Identify which cell holds the provided text, then report its [X, Y] central coordinate. 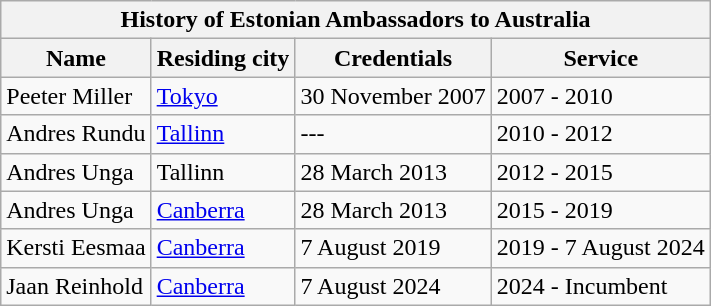
Andres Rundu [76, 134]
Name [76, 58]
--- [393, 134]
30 November 2007 [393, 96]
Service [600, 58]
2024 - Incumbent [600, 286]
Jaan Reinhold [76, 286]
Residing city [223, 58]
Kersti Eesmaa [76, 248]
7 August 2024 [393, 286]
Tokyo [223, 96]
Peeter Miller [76, 96]
2007 - 2010 [600, 96]
2015 - 2019 [600, 210]
2019 - 7 August 2024 [600, 248]
2012 - 2015 [600, 172]
History of Estonian Ambassadors to Australia [356, 20]
2010 - 2012 [600, 134]
7 August 2019 [393, 248]
Credentials [393, 58]
